Locate the cell with the specified text and output its [X, Y] center coordinate. 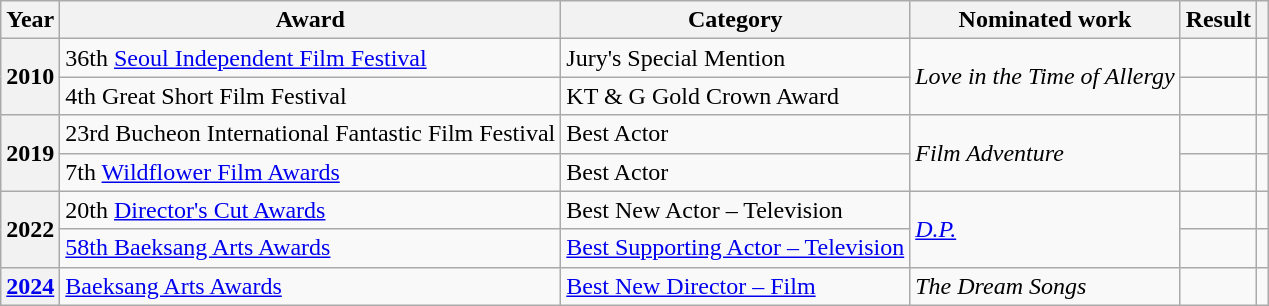
D.P. [1045, 229]
Best New Director – Film [736, 286]
2010 [30, 77]
Best Supporting Actor – Television [736, 248]
Jury's Special Mention [736, 58]
Best New Actor – Television [736, 210]
Love in the Time of Allergy [1045, 77]
Award [310, 20]
23rd Bucheon International Fantastic Film Festival [310, 134]
7th Wildflower Film Awards [310, 172]
Year [30, 20]
Baeksang Arts Awards [310, 286]
Film Adventure [1045, 153]
Category [736, 20]
KT & G Gold Crown Award [736, 96]
Nominated work [1045, 20]
The Dream Songs [1045, 286]
36th Seoul Independent Film Festival [310, 58]
2024 [30, 286]
2022 [30, 229]
58th Baeksang Arts Awards [310, 248]
2019 [30, 153]
20th Director's Cut Awards [310, 210]
Result [1218, 20]
4th Great Short Film Festival [310, 96]
